Output the (x, y) coordinate of the center of the cell containing the given text.  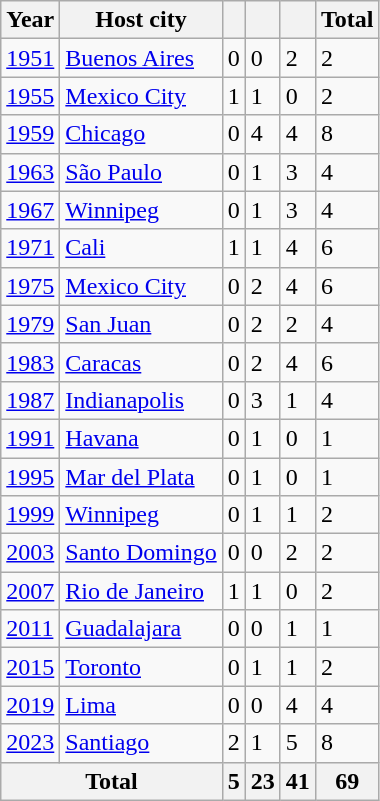
2015 (30, 667)
Santiago (141, 743)
1991 (30, 438)
1951 (30, 58)
1979 (30, 324)
Mar del Plata (141, 477)
Guadalajara (141, 629)
2011 (30, 629)
1971 (30, 248)
Havana (141, 438)
Toronto (141, 667)
Santo Domingo (141, 553)
1975 (30, 286)
Year (30, 20)
São Paulo (141, 172)
1987 (30, 400)
2019 (30, 705)
2007 (30, 591)
Lima (141, 705)
Indianapolis (141, 400)
Rio de Janeiro (141, 591)
2003 (30, 553)
1963 (30, 172)
San Juan (141, 324)
Caracas (141, 362)
69 (347, 781)
Buenos Aires (141, 58)
2023 (30, 743)
41 (298, 781)
Host city (141, 20)
Chicago (141, 134)
1983 (30, 362)
1955 (30, 96)
Cali (141, 248)
1999 (30, 515)
1995 (30, 477)
1959 (30, 134)
23 (262, 781)
1967 (30, 210)
